Locate the cell with the specified text and output its (x, y) center coordinate. 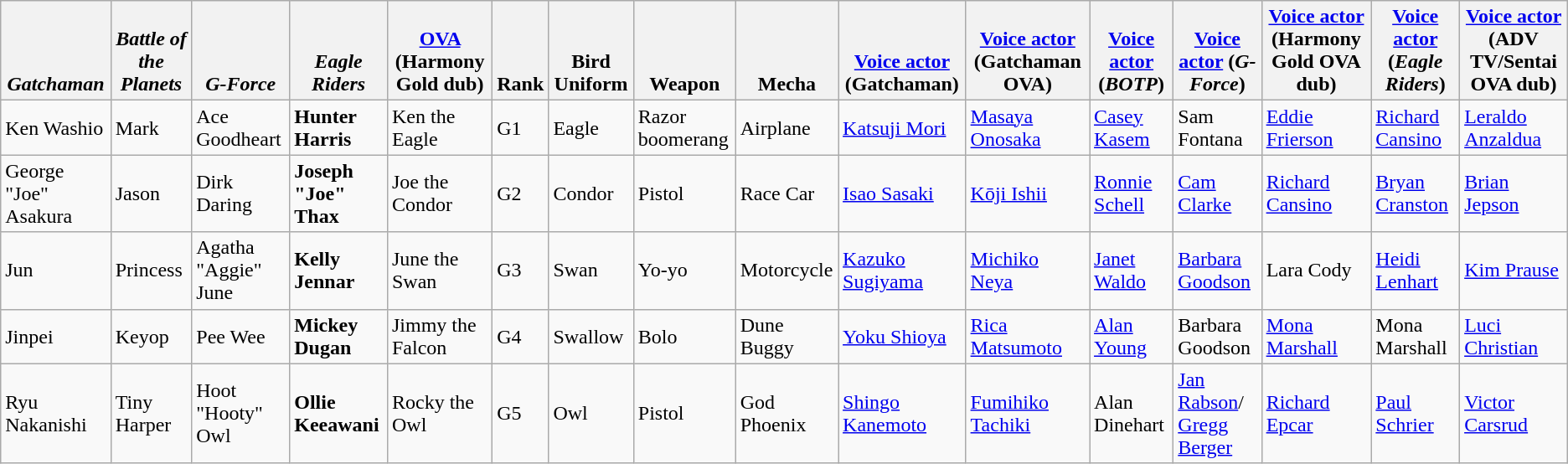
Rocky the Owl (439, 414)
Bird Uniform (591, 50)
G1 (521, 127)
Ryu Nakanishi (55, 414)
Agatha "Aggie" June (241, 271)
Pee Wee (241, 337)
Voice actor (Gatchaman OVA) (1027, 50)
Voice actor (BOTP) (1132, 50)
Gatchaman (55, 50)
Eddie Frierson (1317, 127)
Yoku Shioya (903, 337)
Ollie Keeawani (338, 414)
Jan Rabson/ Gregg Berger (1218, 414)
Kim Prause (1514, 271)
Hoot "Hooty" Owl (241, 414)
Swallow (591, 337)
Rank (521, 50)
Airplane (787, 127)
Eagle (591, 127)
Yo-yo (684, 271)
Jun (55, 271)
Ronnie Schell (1132, 193)
Isao Sasaki (903, 193)
George "Joe" Asakura (55, 193)
Dirk Daring (241, 193)
Sam Fontana (1218, 127)
Voice actor (Harmony Gold OVA dub) (1317, 50)
Jimmy the Falcon (439, 337)
Voice actor (Gatchaman) (903, 50)
Bryan Cranston (1416, 193)
Luci Christian (1514, 337)
Weapon (684, 50)
Janet Waldo (1132, 271)
Kelly Jennar (338, 271)
OVA (Harmony Gold dub) (439, 50)
G-Force (241, 50)
Bolo (684, 337)
G5 (521, 414)
Victor Carsrud (1514, 414)
June the Swan (439, 271)
Fumihiko Tachiki (1027, 414)
Owl (591, 414)
Katsuji Mori (903, 127)
Voice actor (Eagle Riders) (1416, 50)
Princess (151, 271)
Motorcycle (787, 271)
Heidi Lenhart (1416, 271)
Razor boomerang (684, 127)
Hunter Harris (338, 127)
Masaya Onosaka (1027, 127)
Rica Matsumoto (1027, 337)
Dune Buggy (787, 337)
Jason (151, 193)
Kazuko Sugiyama (903, 271)
Cam Clarke (1218, 193)
Casey Kasem (1132, 127)
G2 (521, 193)
Joe the Condor (439, 193)
God Phoenix (787, 414)
Mickey Dugan (338, 337)
Kōji Ishii (1027, 193)
Shingo Kanemoto (903, 414)
Michiko Neya (1027, 271)
Paul Schrier (1416, 414)
Condor (591, 193)
Lara Cody (1317, 271)
Alan Dinehart (1132, 414)
Leraldo Anzaldua (1514, 127)
Ace Goodheart (241, 127)
Mecha (787, 50)
Alan Young (1132, 337)
Voice actor (ADV TV/Sentai OVA dub) (1514, 50)
Richard Epcar (1317, 414)
Voice actor (G-Force) (1218, 50)
Jinpei (55, 337)
Race Car (787, 193)
Swan (591, 271)
Keyop (151, 337)
Ken the Eagle (439, 127)
Joseph "Joe" Thax (338, 193)
Battle of the Planets (151, 50)
Ken Washio (55, 127)
Brian Jepson (1514, 193)
G3 (521, 271)
G4 (521, 337)
Mark (151, 127)
Eagle Riders (338, 50)
Tiny Harper (151, 414)
